Determine the (x, y) coordinate at the center of the cell enclosing the given text.  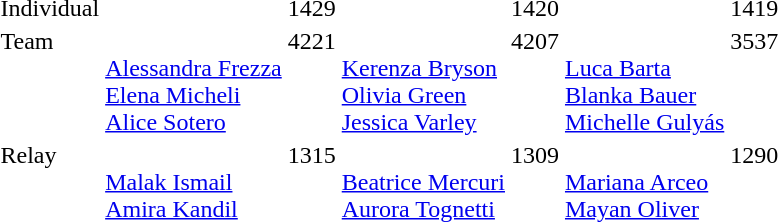
Luca BartaBlanka BauerMichelle Gulyás (644, 82)
Kerenza BrysonOlivia GreenJessica Varley (423, 82)
4207 (534, 82)
4221 (312, 82)
Alessandra FrezzaElena MicheliAlice Sotero (194, 82)
